Capture the cell that displays the provided text and extract its (X, Y) central coordinate. 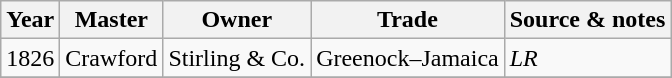
Source & notes (588, 20)
Owner (237, 20)
Stirling & Co. (237, 58)
LR (588, 58)
Year (30, 20)
Greenock–Jamaica (408, 58)
1826 (30, 58)
Master (112, 20)
Trade (408, 20)
Crawford (112, 58)
